Determine the [X, Y] coordinate at the center of the cell enclosing the given text.  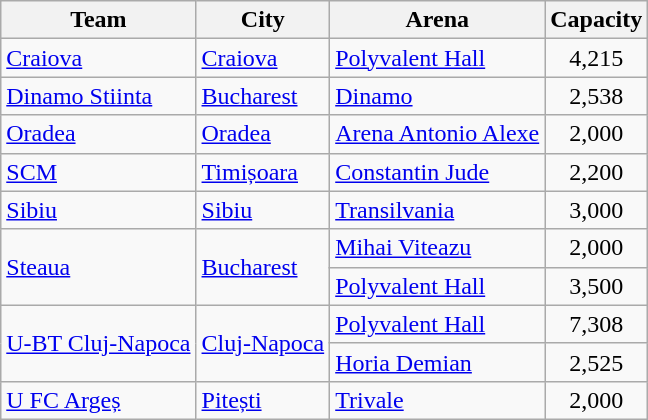
Timișoara [263, 172]
4,215 [596, 58]
Pitești [263, 400]
2,538 [596, 96]
Team [98, 20]
Steaua [98, 267]
City [263, 20]
Horia Demian [438, 362]
7,308 [596, 324]
SCM [98, 172]
Constantin Jude [438, 172]
Transilvania [438, 210]
2,525 [596, 362]
Mihai Viteazu [438, 248]
U-BT Cluj-Napoca [98, 343]
Capacity [596, 20]
Arena Antonio Alexe [438, 134]
Cluj-Napoca [263, 343]
Dinamo [438, 96]
U FC Argeș [98, 400]
Arena [438, 20]
2,200 [596, 172]
Dinamo Stiinta [98, 96]
3,000 [596, 210]
3,500 [596, 286]
Trivale [438, 400]
